Locate the cell with the specified text and output its (X, Y) center coordinate. 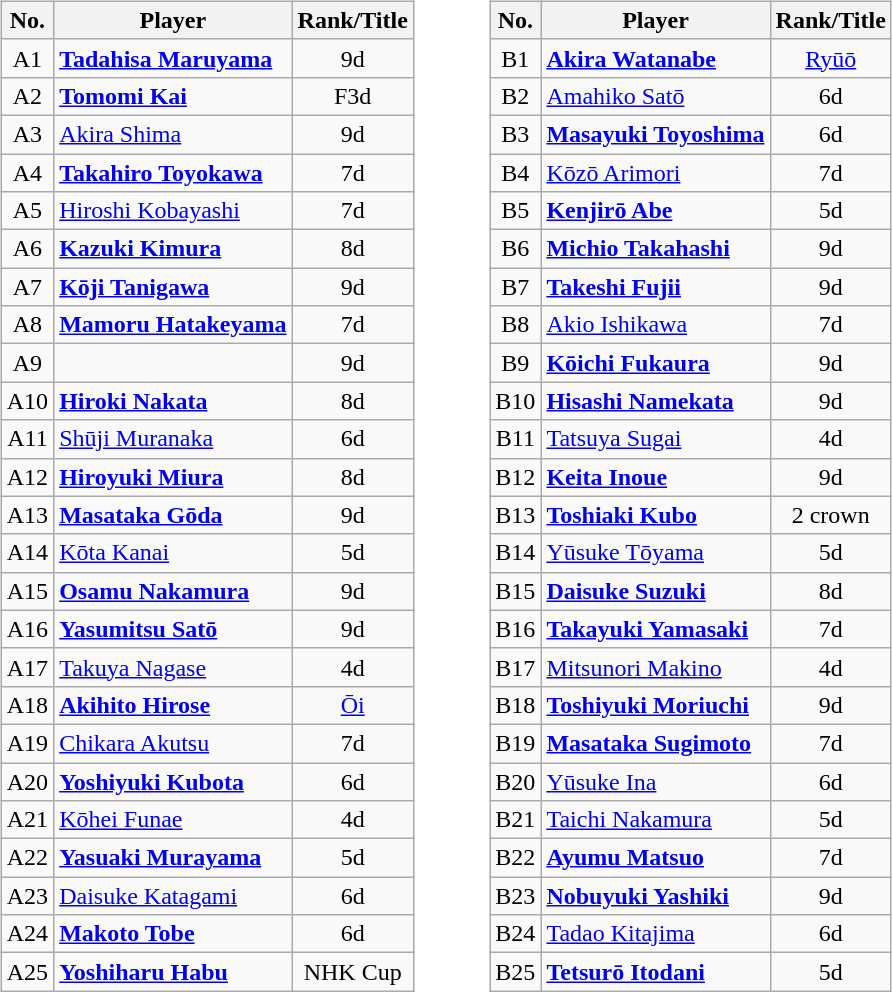
Toshiyuki Moriuchi (656, 705)
Masataka Gōda (173, 515)
A4 (27, 173)
B7 (516, 287)
A8 (27, 325)
A15 (27, 591)
B6 (516, 249)
Akira Watanabe (656, 58)
B5 (516, 211)
B12 (516, 477)
B10 (516, 401)
Hiroki Nakata (173, 401)
Osamu Nakamura (173, 591)
Yoshiharu Habu (173, 972)
A14 (27, 553)
Yasuaki Murayama (173, 858)
Michio Takahashi (656, 249)
A12 (27, 477)
B17 (516, 667)
A9 (27, 363)
A2 (27, 96)
B3 (516, 134)
A17 (27, 667)
Yūsuke Ina (656, 781)
A19 (27, 743)
A3 (27, 134)
A13 (27, 515)
Akihito Hirose (173, 705)
Keita Inoue (656, 477)
A1 (27, 58)
Yoshiyuki Kubota (173, 781)
B24 (516, 934)
Takahiro Toyokawa (173, 173)
A18 (27, 705)
B15 (516, 591)
Makoto Tobe (173, 934)
B11 (516, 439)
B9 (516, 363)
B23 (516, 896)
Kenjirō Abe (656, 211)
B4 (516, 173)
Takeshi Fujii (656, 287)
Mamoru Hatakeyama (173, 325)
Tetsurō Itodani (656, 972)
B21 (516, 820)
A20 (27, 781)
Ryūō (830, 58)
F3d (352, 96)
Tadahisa Maruyama (173, 58)
A11 (27, 439)
Hiroyuki Miura (173, 477)
Kōhei Funae (173, 820)
A6 (27, 249)
Daisuke Suzuki (656, 591)
2 crown (830, 515)
A5 (27, 211)
B18 (516, 705)
B1 (516, 58)
Amahiko Satō (656, 96)
Nobuyuki Yashiki (656, 896)
B14 (516, 553)
Shūji Muranaka (173, 439)
Daisuke Katagami (173, 896)
Tadao Kitajima (656, 934)
B19 (516, 743)
A23 (27, 896)
Ōi (352, 705)
Ayumu Matsuo (656, 858)
A7 (27, 287)
A10 (27, 401)
Mitsunori Makino (656, 667)
Akira Shima (173, 134)
A22 (27, 858)
B22 (516, 858)
Yasumitsu Satō (173, 629)
Hisashi Namekata (656, 401)
Chikara Akutsu (173, 743)
Kōta Kanai (173, 553)
A21 (27, 820)
Hiroshi Kobayashi (173, 211)
Masataka Sugimoto (656, 743)
B25 (516, 972)
Kōichi Fukaura (656, 363)
Kazuki Kimura (173, 249)
B2 (516, 96)
Taichi Nakamura (656, 820)
B8 (516, 325)
Tomomi Kai (173, 96)
Kōji Tanigawa (173, 287)
NHK Cup (352, 972)
B13 (516, 515)
B16 (516, 629)
A25 (27, 972)
Toshiaki Kubo (656, 515)
Takayuki Yamasaki (656, 629)
Kōzō Arimori (656, 173)
Tatsuya Sugai (656, 439)
Takuya Nagase (173, 667)
Yūsuke Tōyama (656, 553)
A24 (27, 934)
A16 (27, 629)
B20 (516, 781)
Akio Ishikawa (656, 325)
Masayuki Toyoshima (656, 134)
